Find where the given text appears and provide that cell's center as [x, y] coordinate. 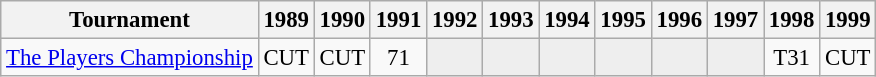
1991 [398, 20]
The Players Championship [130, 58]
Tournament [130, 20]
1989 [286, 20]
T31 [792, 58]
1999 [848, 20]
1998 [792, 20]
1993 [511, 20]
1994 [567, 20]
1995 [623, 20]
1997 [735, 20]
71 [398, 58]
1990 [342, 20]
1992 [455, 20]
1996 [679, 20]
